Return the (X, Y) coordinate for the center point of the cell that contains the specified text.  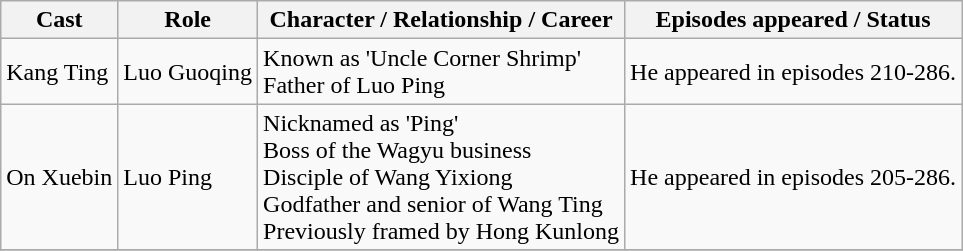
Cast (60, 20)
He appeared in episodes 210-286. (794, 72)
Luo Guoqing (188, 72)
Luo Ping (188, 177)
Nicknamed as 'Ping'Boss of the Wagyu businessDisciple of Wang YixiongGodfather and senior of Wang TingPreviously framed by Hong Kunlong (442, 177)
Known as 'Uncle Corner Shrimp'Father of Luo Ping (442, 72)
Episodes appeared / Status (794, 20)
Role (188, 20)
Character / Relationship / Career (442, 20)
Kang Ting (60, 72)
He appeared in episodes 205-286. (794, 177)
On Xuebin (60, 177)
